Determine the (X, Y) coordinate at the center of the cell enclosing the given text.  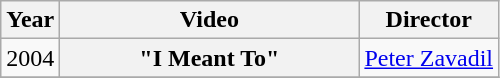
2004 (30, 58)
Peter Zavadil (429, 58)
"I Meant To" (210, 58)
Director (429, 20)
Year (30, 20)
Video (210, 20)
